Return [x, y] of the center of cell containing provided text 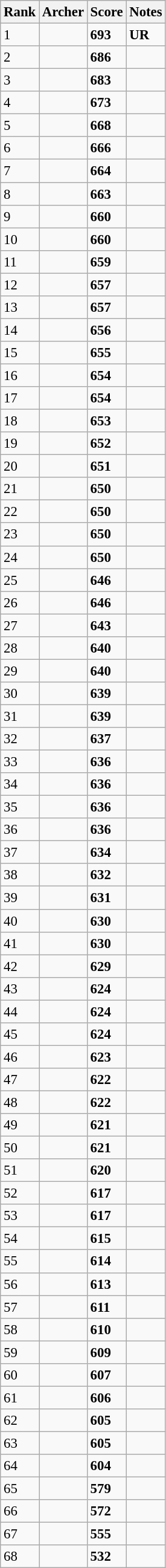
14 [20, 330]
51 [20, 1170]
33 [20, 762]
52 [20, 1193]
643 [106, 625]
58 [20, 1329]
54 [20, 1239]
41 [20, 943]
3 [20, 80]
61 [20, 1398]
Archer [63, 12]
24 [20, 557]
40 [20, 921]
50 [20, 1148]
68 [20, 1557]
31 [20, 716]
2 [20, 57]
604 [106, 1466]
45 [20, 1034]
53 [20, 1216]
21 [20, 489]
Notes [146, 12]
20 [20, 466]
29 [20, 671]
632 [106, 876]
693 [106, 35]
532 [106, 1557]
609 [106, 1352]
606 [106, 1398]
Score [106, 12]
35 [20, 807]
572 [106, 1511]
60 [20, 1375]
634 [106, 853]
620 [106, 1170]
683 [106, 80]
11 [20, 262]
8 [20, 194]
579 [106, 1489]
653 [106, 421]
30 [20, 694]
25 [20, 580]
26 [20, 602]
16 [20, 375]
56 [20, 1284]
19 [20, 444]
1 [20, 35]
38 [20, 876]
18 [20, 421]
6 [20, 148]
63 [20, 1443]
664 [106, 171]
67 [20, 1534]
66 [20, 1511]
17 [20, 398]
607 [106, 1375]
663 [106, 194]
610 [106, 1329]
611 [106, 1307]
613 [106, 1284]
4 [20, 103]
659 [106, 262]
12 [20, 285]
62 [20, 1421]
9 [20, 216]
555 [106, 1534]
28 [20, 648]
49 [20, 1125]
686 [106, 57]
5 [20, 126]
59 [20, 1352]
15 [20, 353]
39 [20, 898]
10 [20, 239]
668 [106, 126]
Rank [20, 12]
623 [106, 1057]
629 [106, 966]
655 [106, 353]
65 [20, 1489]
46 [20, 1057]
656 [106, 330]
UR [146, 35]
47 [20, 1080]
22 [20, 512]
27 [20, 625]
34 [20, 784]
42 [20, 966]
652 [106, 444]
64 [20, 1466]
48 [20, 1102]
32 [20, 739]
43 [20, 989]
673 [106, 103]
36 [20, 830]
57 [20, 1307]
13 [20, 308]
44 [20, 1011]
615 [106, 1239]
7 [20, 171]
37 [20, 853]
614 [106, 1262]
631 [106, 898]
666 [106, 148]
55 [20, 1262]
637 [106, 739]
23 [20, 535]
651 [106, 466]
